Find where the given text appears and provide that cell's center as (X, Y) coordinate. 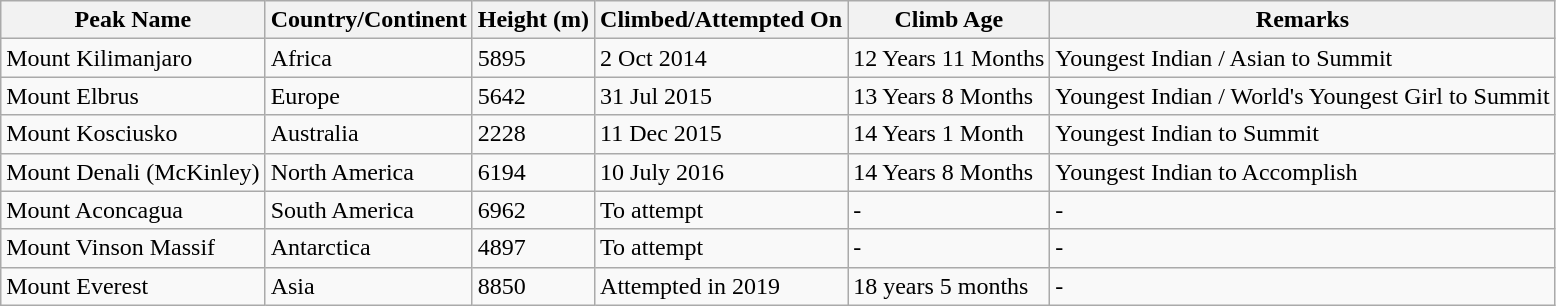
4897 (533, 248)
Climb Age (949, 20)
2228 (533, 134)
Europe (368, 96)
Mount Everest (133, 286)
Climbed/Attempted On (722, 20)
South America (368, 210)
Mount Elbrus (133, 96)
8850 (533, 286)
5642 (533, 96)
Mount Denali (McKinley) (133, 172)
Youngest Indian / World's Youngest Girl to Summit (1302, 96)
Youngest Indian / Asian to Summit (1302, 58)
18 years 5 months (949, 286)
2 Oct 2014 (722, 58)
Mount Vinson Massif (133, 248)
Antarctica (368, 248)
Australia (368, 134)
Mount Kilimanjaro (133, 58)
North America (368, 172)
Country/Continent (368, 20)
Africa (368, 58)
Peak Name (133, 20)
Remarks (1302, 20)
Youngest Indian to Accomplish (1302, 172)
5895 (533, 58)
6194 (533, 172)
6962 (533, 210)
13 Years 8 Months (949, 96)
Mount Kosciusko (133, 134)
Youngest Indian to Summit (1302, 134)
Attempted in 2019 (722, 286)
Height (m) (533, 20)
31 Jul 2015 (722, 96)
11 Dec 2015 (722, 134)
10 July 2016 (722, 172)
Asia (368, 286)
14 Years 1 Month (949, 134)
12 Years 11 Months (949, 58)
Mount Aconcagua (133, 210)
14 Years 8 Months (949, 172)
